Locate the cell with the specified text and output its (X, Y) center coordinate. 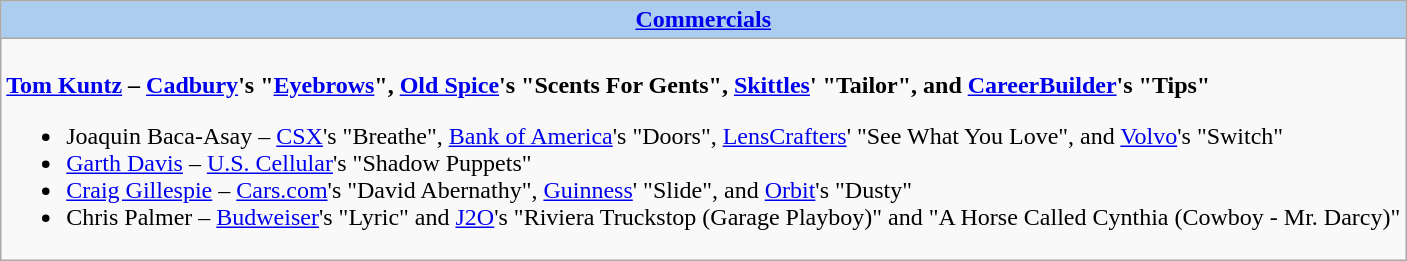
Commercials (704, 20)
